Scan for the cell matching the given text and deliver its (x, y) coordinate at center. 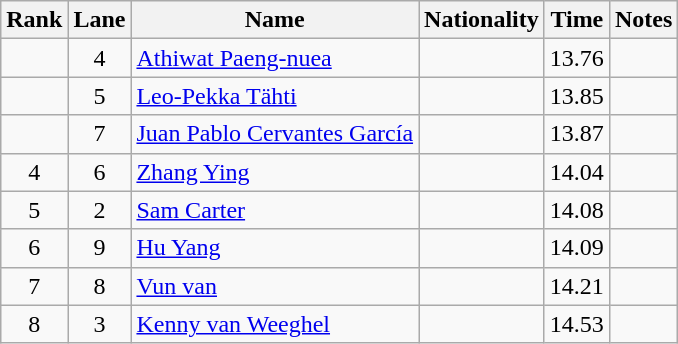
Notes (643, 20)
Nationality (482, 20)
2 (100, 210)
Juan Pablo Cervantes García (275, 134)
14.04 (576, 172)
13.76 (576, 58)
Hu Yang (275, 248)
Lane (100, 20)
14.21 (576, 286)
13.85 (576, 96)
Athiwat Paeng-nuea (275, 58)
Zhang Ying (275, 172)
14.53 (576, 324)
Time (576, 20)
Name (275, 20)
3 (100, 324)
Rank (34, 20)
9 (100, 248)
Kenny van Weeghel (275, 324)
Sam Carter (275, 210)
Vun van (275, 286)
14.09 (576, 248)
14.08 (576, 210)
13.87 (576, 134)
Leo-Pekka Tähti (275, 96)
